Search for the cell housing the specified text and yield its [X, Y] center coordinate. 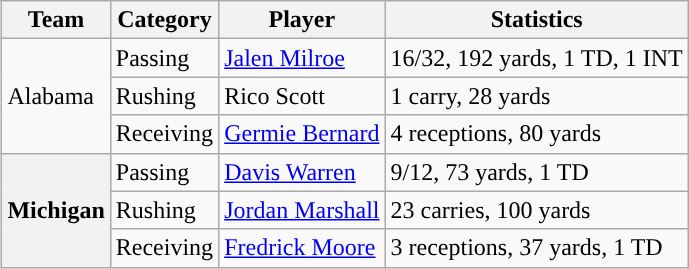
Germie Bernard [302, 134]
Team [56, 20]
Fredrick Moore [302, 248]
3 receptions, 37 yards, 1 TD [536, 248]
Jordan Marshall [302, 210]
Rico Scott [302, 96]
Player [302, 20]
Michigan [56, 210]
Davis Warren [302, 172]
Statistics [536, 20]
4 receptions, 80 yards [536, 134]
1 carry, 28 yards [536, 96]
Jalen Milroe [302, 58]
Alabama [56, 96]
9/12, 73 yards, 1 TD [536, 172]
16/32, 192 yards, 1 TD, 1 INT [536, 58]
23 carries, 100 yards [536, 210]
Category [164, 20]
